Locate the cell with the specified text and output its [X, Y] center coordinate. 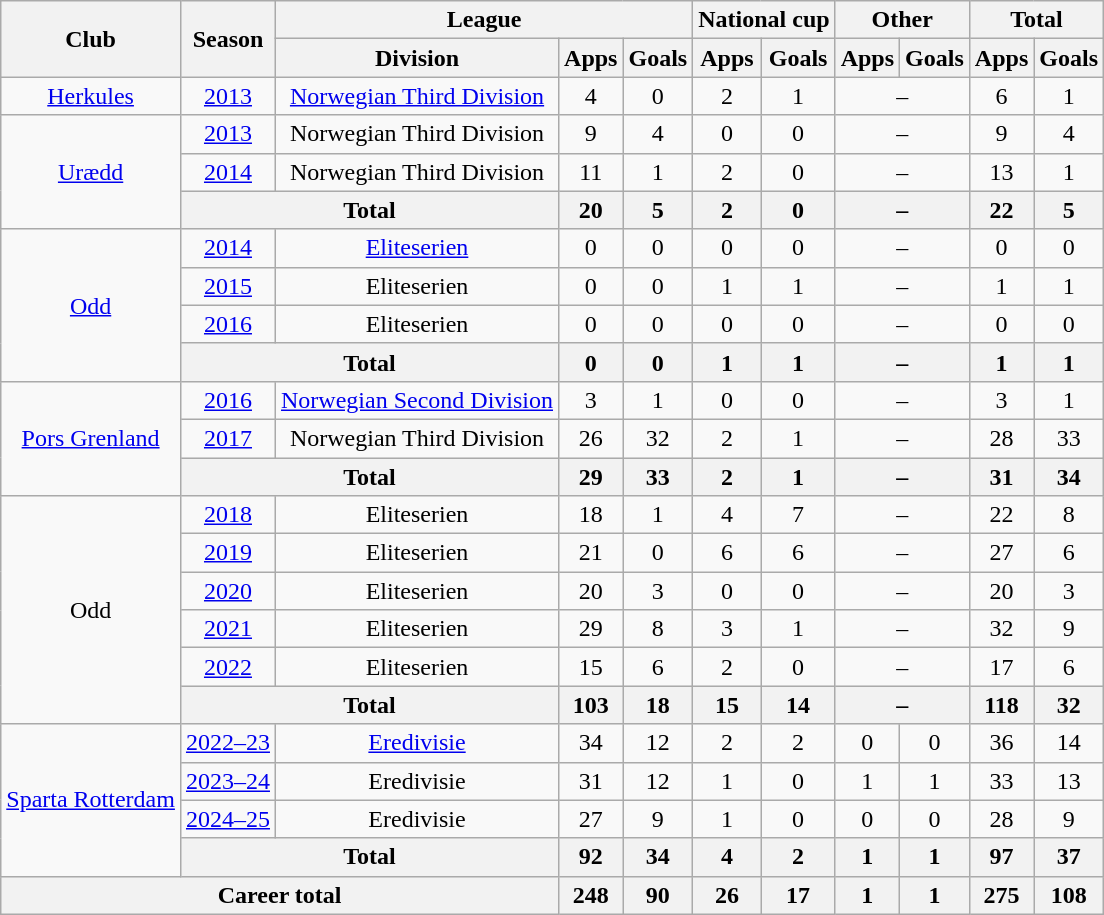
2015 [228, 286]
97 [1001, 857]
2022–23 [228, 743]
Division [418, 58]
21 [591, 553]
118 [1001, 705]
248 [591, 895]
League [484, 20]
37 [1069, 857]
2019 [228, 553]
11 [591, 172]
Season [228, 39]
2020 [228, 591]
103 [591, 705]
Sparta Rotterdam [91, 800]
2018 [228, 515]
275 [1001, 895]
36 [1001, 743]
2022 [228, 667]
Club [91, 39]
Career total [280, 895]
7 [798, 515]
2024–25 [228, 819]
2021 [228, 629]
Norwegian Second Division [418, 400]
Other [902, 20]
2023–24 [228, 781]
90 [658, 895]
Pors Grenland [91, 438]
Urædd [91, 172]
National cup [764, 20]
2017 [228, 438]
Herkules [91, 96]
92 [591, 857]
108 [1069, 895]
